Pinpoint the cell where the given text exists, returning its (x, y) midpoint coordinate. 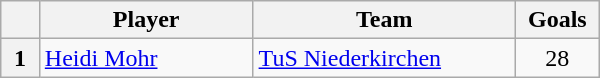
Heidi Mohr (146, 58)
Team (384, 20)
1 (20, 58)
Goals (557, 20)
TuS Niederkirchen (384, 58)
28 (557, 58)
Player (146, 20)
